Return [X, Y] of the center of cell containing provided text 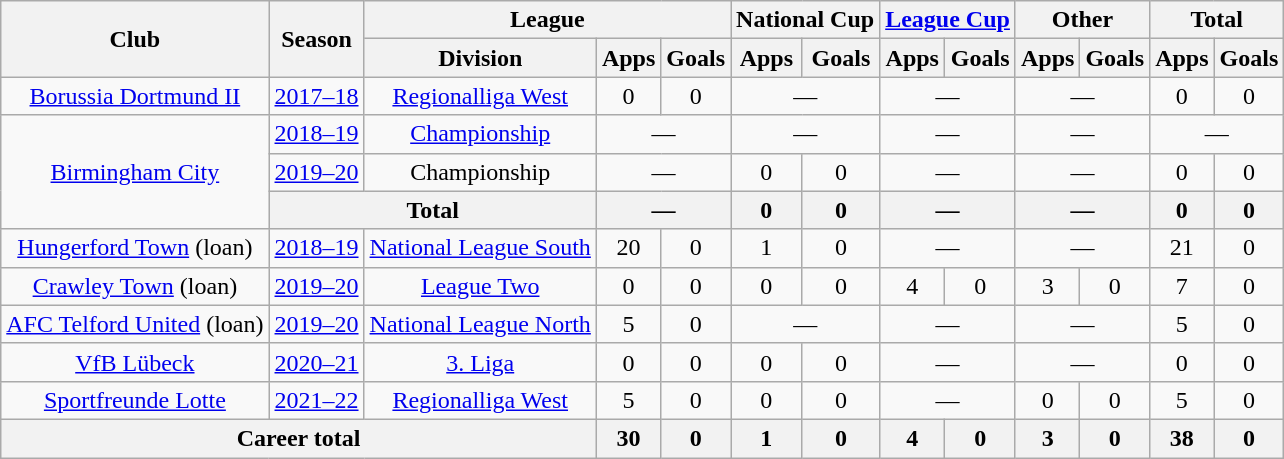
League Cup [948, 20]
Division [480, 58]
National League North [480, 324]
VfB Lübeck [135, 362]
National League South [480, 248]
Other [1082, 20]
38 [1182, 438]
League Two [480, 286]
2020–21 [316, 362]
30 [628, 438]
3. Liga [480, 362]
21 [1182, 248]
2021–22 [316, 400]
7 [1182, 286]
2017–18 [316, 96]
Crawley Town (loan) [135, 286]
Career total [299, 438]
League [548, 20]
Club [135, 39]
Season [316, 39]
20 [628, 248]
Sportfreunde Lotte [135, 400]
Birmingham City [135, 172]
Borussia Dortmund II [135, 96]
Hungerford Town (loan) [135, 248]
AFC Telford United (loan) [135, 324]
National Cup [806, 20]
